For the text-containing cell, return its midpoint in [x, y] coordinate format. 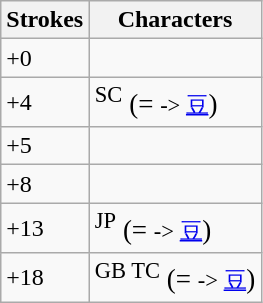
+0 [45, 58]
+5 [45, 146]
Characters [176, 20]
+4 [45, 102]
Strokes [45, 20]
+18 [45, 278]
+13 [45, 228]
+8 [45, 184]
SC (= -> 豆) [176, 102]
JP (= -> 豆) [176, 228]
GB TC (= -> 豆) [176, 278]
